Pinpoint the cell where the given text exists, returning its (X, Y) midpoint coordinate. 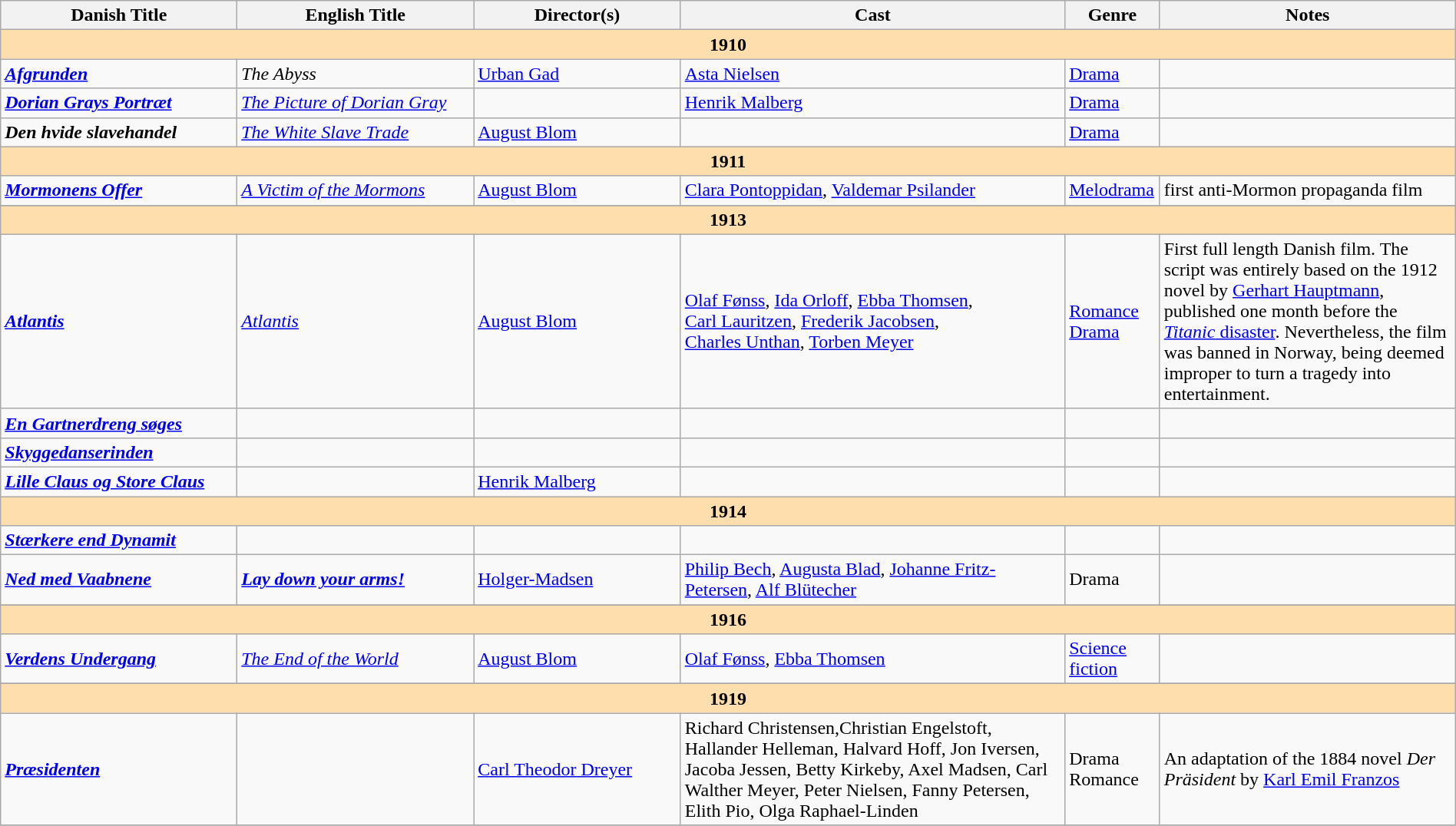
DramaRomance (1113, 769)
Lille Claus og Store Claus (119, 481)
Holger-Madsen (577, 580)
Clara Pontoppidan, Valdemar Psilander (872, 190)
Ned med Vaabnene (119, 580)
Danish Title (119, 15)
The Picture of Dorian Gray (356, 103)
Skyggedanserinden (119, 452)
Præsidenten (119, 769)
Afgrunden (119, 74)
Melodrama (1113, 190)
Lay down your arms! (356, 580)
1916 (728, 619)
Genre (1113, 15)
1914 (728, 510)
Olaf Fønss, Ebba Thomsen (872, 659)
Den hvide slavehandel (119, 132)
Verdens Undergang (119, 659)
1911 (728, 161)
Dorian Grays Portræt (119, 103)
Notes (1307, 15)
An adaptation of the 1884 novel Der Präsident by Karl Emil Franzos (1307, 769)
A Victim of the Mormons (356, 190)
1913 (728, 220)
Carl Theodor Dreyer (577, 769)
Cast (872, 15)
Director(s) (577, 15)
The End of the World (356, 659)
En Gartnerdreng søges (119, 423)
Olaf Fønss, Ida Orloff, Ebba Thomsen,Carl Lauritzen, Frederik Jacobsen, Charles Unthan, Torben Meyer (872, 321)
Mormonens Offer (119, 190)
Urban Gad (577, 74)
Asta Nielsen (872, 74)
English Title (356, 15)
Romance Drama (1113, 321)
Science fiction (1113, 659)
Stærkere end Dynamit (119, 540)
The White Slave Trade (356, 132)
The Abyss (356, 74)
Philip Bech, Augusta Blad, Johanne Fritz-Petersen, Alf Blütecher (872, 580)
1919 (728, 699)
1910 (728, 45)
first anti-Mormon propaganda film (1307, 190)
